Provide the [x, y] coordinate of the cell's center where the given text is located.  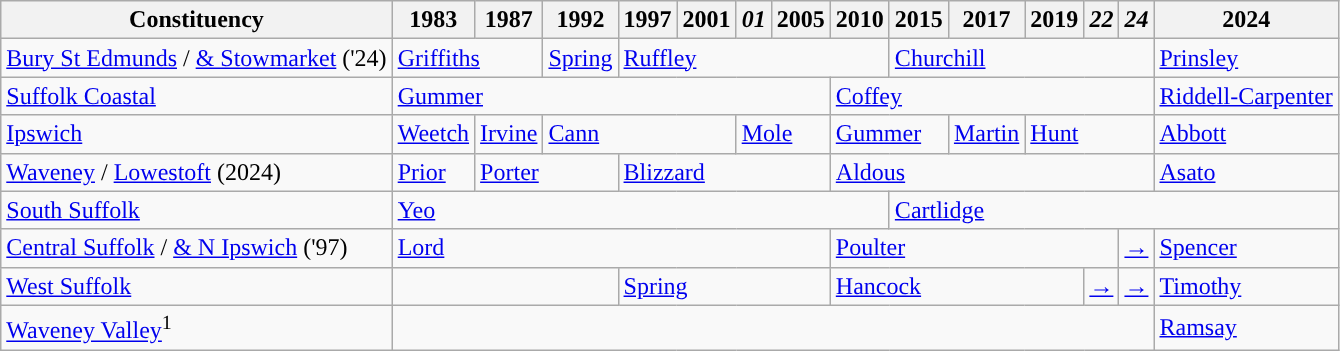
Blizzard [724, 172]
2010 [860, 20]
Mole [783, 134]
South Suffolk [196, 210]
22 [1102, 20]
2005 [800, 20]
Yeo [640, 210]
2017 [986, 20]
Asato [1246, 172]
01 [754, 20]
Hunt [1090, 134]
Waveney / Lowestoft (2024) [196, 172]
Ruffley [754, 58]
Poulter [974, 248]
Cann [640, 134]
1987 [509, 20]
1992 [580, 20]
Waveney Valley1 [196, 328]
2024 [1246, 20]
Spencer [1246, 248]
Prior [433, 172]
Prinsley [1246, 58]
Martin [986, 134]
Weetch [433, 134]
Porter [546, 172]
Bury St Edmunds / & Stowmarket ('24) [196, 58]
2001 [706, 20]
Hancock [957, 286]
Abbott [1246, 134]
Suffolk Coastal [196, 96]
2015 [918, 20]
Coffey [992, 96]
Lord [611, 248]
Riddell-Carpenter [1246, 96]
Churchill [1022, 58]
Cartlidge [1114, 210]
Constituency [196, 20]
West Suffolk [196, 286]
Central Suffolk / & N Ipswich ('97) [196, 248]
Irvine [509, 134]
Aldous [992, 172]
Timothy [1246, 286]
Ramsay [1246, 328]
24 [1136, 20]
2019 [1054, 20]
1983 [433, 20]
Ipswich [196, 134]
1997 [648, 20]
Griffiths [468, 58]
